Identify which cell holds the provided text, then report its [X, Y] central coordinate. 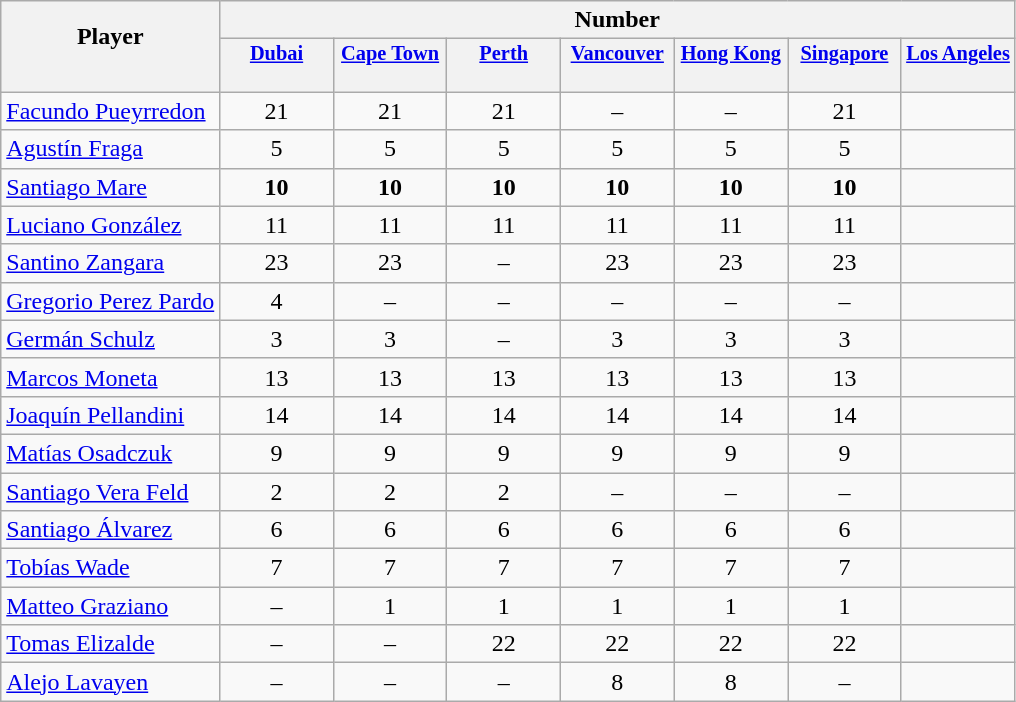
Germán Schulz [110, 339]
Los Angeles [958, 54]
Matías Osadczuk [110, 453]
Perth [504, 54]
Singapore [845, 54]
Marcos Moneta [110, 377]
Santiago Álvarez [110, 530]
Dubai [277, 54]
Luciano González [110, 225]
Hong Kong [731, 54]
Santino Zangara [110, 263]
Joaquín Pellandini [110, 415]
4 [277, 301]
Vancouver [617, 54]
Facundo Pueyrredon [110, 111]
Agustín Fraga [110, 149]
Tomas Elizalde [110, 644]
Number [618, 20]
Alejo Lavayen [110, 682]
Cape Town [390, 54]
Santiago Mare [110, 187]
Gregorio Perez Pardo [110, 301]
Tobías Wade [110, 568]
Matteo Graziano [110, 606]
Santiago Vera Feld [110, 491]
Player [110, 36]
